Return the (X, Y) coordinate for the center point of the cell that contains the specified text.  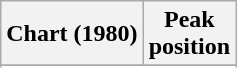
Chart (1980) (72, 34)
Peakposition (189, 34)
